Determine the (x, y) coordinate at the center of the cell enclosing the given text.  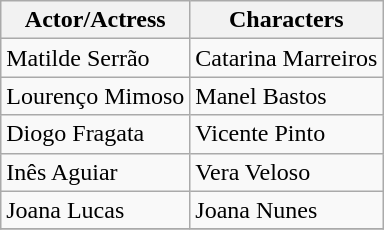
Manel Bastos (286, 96)
Diogo Fragata (96, 134)
Vicente Pinto (286, 134)
Actor/Actress (96, 20)
Vera Veloso (286, 172)
Joana Lucas (96, 210)
Catarina Marreiros (286, 58)
Inês Aguiar (96, 172)
Lourenço Mimoso (96, 96)
Joana Nunes (286, 210)
Matilde Serrão (96, 58)
Characters (286, 20)
